Search for the cell housing the specified text and yield its [x, y] center coordinate. 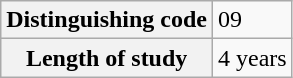
4 years [253, 58]
09 [253, 20]
Length of study [107, 58]
Distinguishing code [107, 20]
